Locate the cell with the specified text and output its [X, Y] center coordinate. 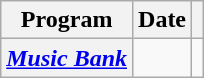
Date [162, 20]
Music Bank [67, 58]
Program [67, 20]
